From the cell containing the given text, extract its center point as (X, Y) coordinate. 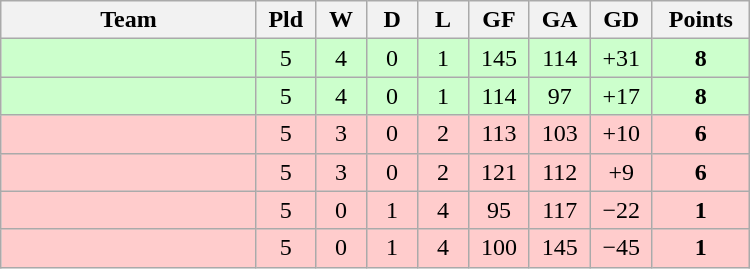
Pld (286, 20)
Points (700, 20)
+9 (621, 172)
−45 (621, 248)
121 (500, 172)
+31 (621, 58)
103 (560, 134)
GA (560, 20)
113 (500, 134)
+10 (621, 134)
Team (128, 20)
D (392, 20)
100 (500, 248)
95 (500, 210)
97 (560, 96)
L (444, 20)
W (340, 20)
GF (500, 20)
−22 (621, 210)
117 (560, 210)
+17 (621, 96)
112 (560, 172)
GD (621, 20)
